Capture the cell that displays the provided text and extract its (x, y) central coordinate. 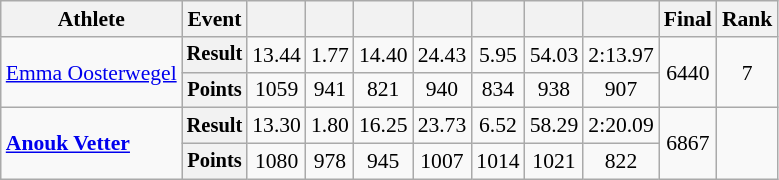
1021 (554, 162)
907 (620, 90)
24.43 (442, 55)
Rank (748, 19)
1080 (276, 162)
2:13.97 (620, 55)
14.40 (384, 55)
1014 (498, 162)
13.44 (276, 55)
Emma Oosterwegel (92, 72)
5.95 (498, 55)
1.80 (330, 126)
54.03 (554, 55)
Event (215, 19)
58.29 (554, 126)
940 (442, 90)
2:20.09 (620, 126)
1.77 (330, 55)
978 (330, 162)
822 (620, 162)
6.52 (498, 126)
821 (384, 90)
Anouk Vetter (92, 144)
6440 (688, 72)
23.73 (442, 126)
Athlete (92, 19)
13.30 (276, 126)
1007 (442, 162)
16.25 (384, 126)
Final (688, 19)
938 (554, 90)
1059 (276, 90)
6867 (688, 144)
945 (384, 162)
941 (330, 90)
7 (748, 72)
834 (498, 90)
